Return the [X, Y] coordinate for the center point of the cell that contains the specified text.  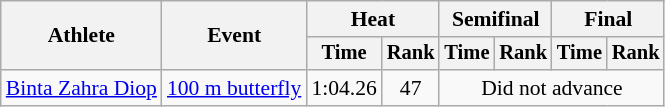
Heat [372, 19]
Athlete [82, 36]
Semifinal [495, 19]
47 [411, 88]
100 m butterfly [234, 88]
1:04.26 [344, 88]
Final [608, 19]
Event [234, 36]
Binta Zahra Diop [82, 88]
Did not advance [552, 88]
